Locate the cell with the specified text and output its (X, Y) center coordinate. 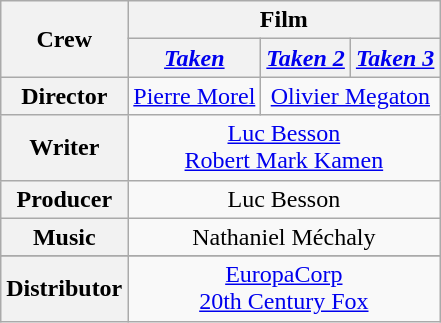
Film (284, 20)
Writer (64, 148)
Crew (64, 39)
Taken 3 (395, 58)
Music (64, 237)
EuropaCorp 20th Century Fox (284, 288)
Taken 2 (306, 58)
Luc Besson (284, 199)
Nathaniel Méchaly (284, 237)
Producer (64, 199)
Luc BessonRobert Mark Kamen (284, 148)
Taken (194, 58)
Distributor (64, 288)
Director (64, 96)
Pierre Morel (194, 96)
Olivier Megaton (350, 96)
